Return the [x, y] coordinate for the center point of the cell that contains the specified text.  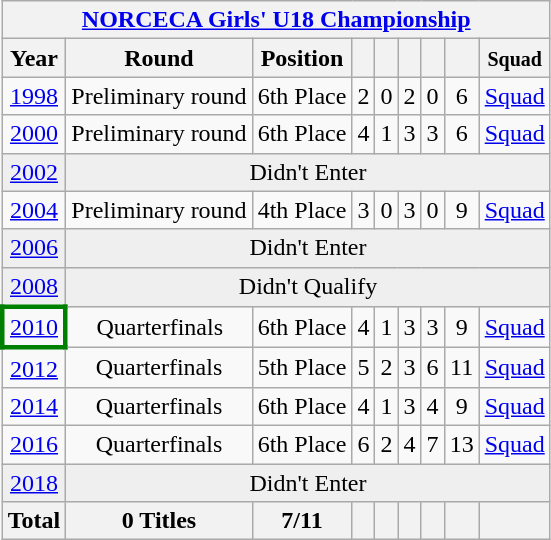
5th Place [302, 368]
2018 [34, 483]
2010 [34, 328]
NORCECA Girls' U18 Championship [276, 20]
2016 [34, 444]
7/11 [302, 521]
2014 [34, 406]
11 [462, 368]
Total [34, 521]
1998 [34, 96]
2006 [34, 248]
4th Place [302, 210]
Didn't Qualify [308, 287]
Year [34, 58]
2008 [34, 287]
2012 [34, 368]
2004 [34, 210]
Round [159, 58]
7 [432, 444]
13 [462, 444]
0 Titles [159, 521]
Position [302, 58]
5 [364, 368]
2000 [34, 134]
2002 [34, 172]
